Find where the given text appears and provide that cell's center as [X, Y] coordinate. 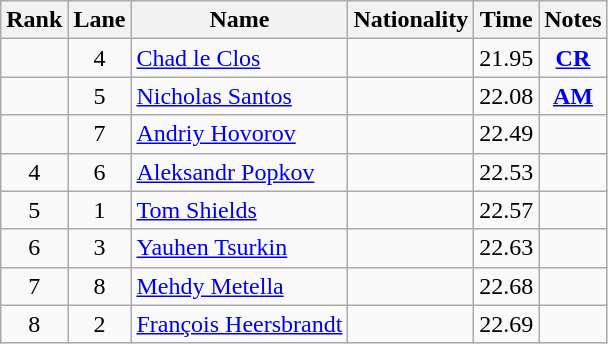
François Heersbrandt [240, 324]
Yauhen Tsurkin [240, 248]
Tom Shields [240, 210]
22.49 [506, 134]
22.08 [506, 96]
Lane [100, 20]
Time [506, 20]
22.69 [506, 324]
Notes [573, 20]
Nicholas Santos [240, 96]
Rank [34, 20]
Chad le Clos [240, 58]
Mehdy Metella [240, 286]
22.68 [506, 286]
Aleksandr Popkov [240, 172]
1 [100, 210]
21.95 [506, 58]
Name [240, 20]
AM [573, 96]
22.53 [506, 172]
22.63 [506, 248]
CR [573, 58]
3 [100, 248]
Andriy Hovorov [240, 134]
2 [100, 324]
Nationality [411, 20]
22.57 [506, 210]
